Output the [x, y] coordinate of the center of the cell containing the given text.  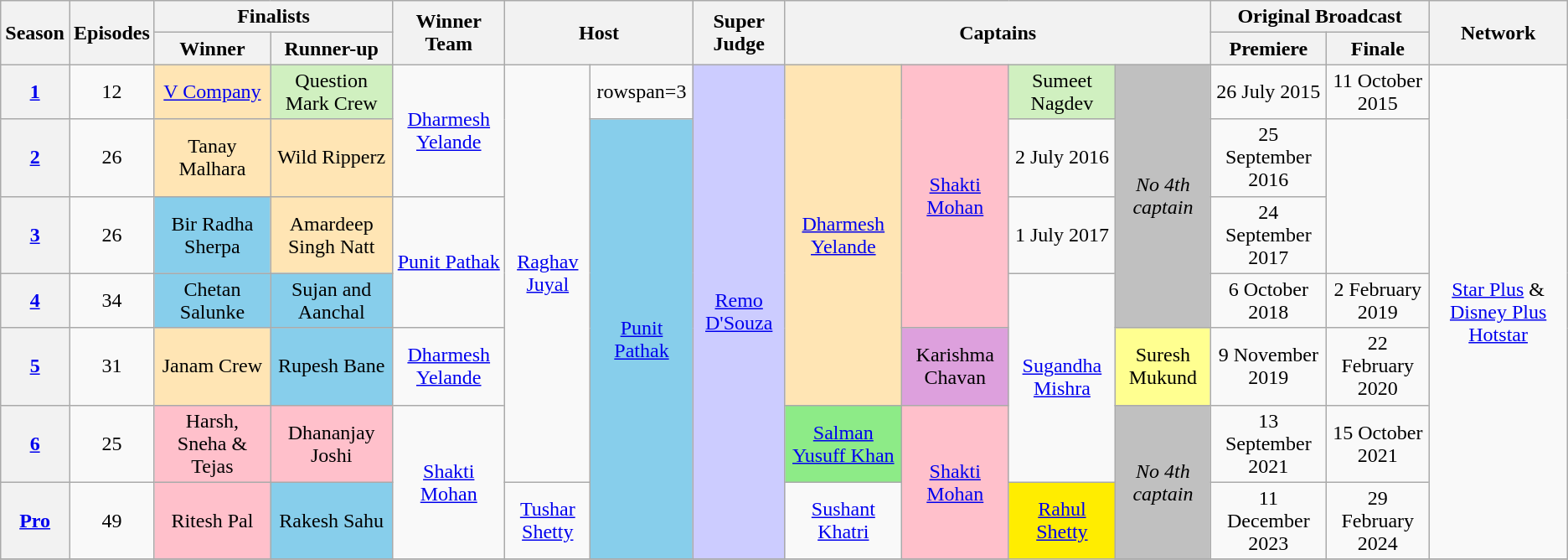
Tushar Shetty [548, 521]
11 October 2015 [1378, 92]
Sugandha Mishra [1062, 377]
Premiere [1268, 49]
22 February 2020 [1378, 366]
Bir Radha Sherpa [212, 235]
Captains [998, 33]
4 [35, 300]
Winner [212, 49]
15 October 2021 [1378, 443]
2 July 2016 [1062, 158]
Winner Team [449, 33]
Amardeep Singh Natt [332, 235]
34 [111, 300]
2 February 2019 [1378, 300]
29 February 2024 [1378, 521]
Rupesh Bane [332, 366]
Season [35, 33]
Remo D'Souza [739, 312]
Sujan and Aanchal [332, 300]
5 [35, 366]
26 July 2015 [1268, 92]
Wild Ripperz [332, 158]
1 July 2017 [1062, 235]
1 [35, 92]
Network [1498, 33]
Star Plus & Disney Plus Hotstar [1498, 312]
Question Mark Crew [332, 92]
rowspan=3 [642, 92]
11 December 2023 [1268, 521]
Finalists [273, 17]
13 September 2021 [1268, 443]
Rahul Shetty [1062, 521]
25 September 2016 [1268, 158]
2 [35, 158]
Ritesh Pal [212, 521]
25 [111, 443]
Salman Yusuff Khan [843, 443]
Episodes [111, 33]
Tanay Malhara [212, 158]
6 [35, 443]
49 [111, 521]
9 November 2019 [1268, 366]
3 [35, 235]
Dhananjay Joshi [332, 443]
Janam Crew [212, 366]
Sumeet Nagdev [1062, 92]
V Company [212, 92]
Karishma Chavan [955, 366]
Raghav Juyal [548, 273]
6 October 2018 [1268, 300]
Super Judge [739, 33]
Host [599, 33]
Rakesh Sahu [332, 521]
12 [111, 92]
31 [111, 366]
Suresh Mukund [1163, 366]
Harsh, Sneha & Tejas [212, 443]
Pro [35, 521]
Original Broadcast [1320, 17]
24 September 2017 [1268, 235]
Chetan Salunke [212, 300]
Runner-up [332, 49]
Finale [1378, 49]
Sushant Khatri [843, 521]
